Return [X, Y] of the center of cell containing provided text 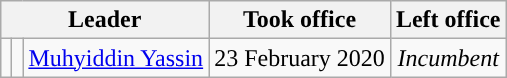
Muhyiddin Yassin [116, 58]
Leader [105, 20]
23 February 2020 [300, 58]
Left office [448, 20]
Took office [300, 20]
Incumbent [448, 58]
